Provide the (x, y) coordinate of the cell's center where the given text is located.  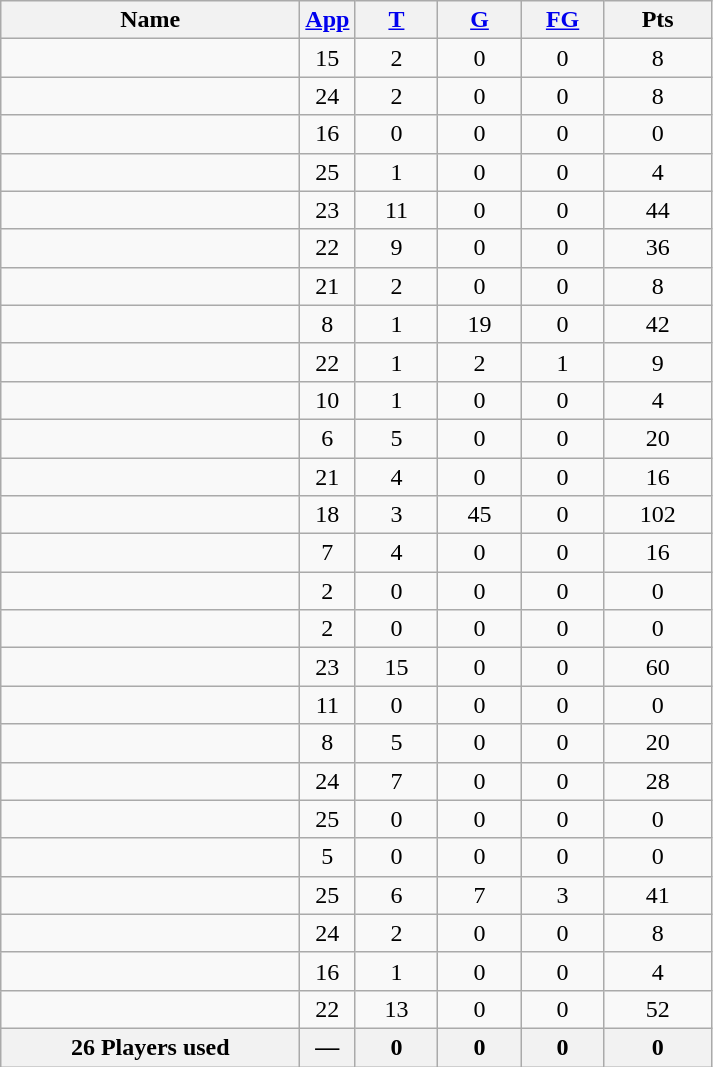
41 (658, 895)
45 (480, 515)
Name (150, 20)
60 (658, 667)
T (396, 20)
13 (396, 1009)
28 (658, 781)
44 (658, 210)
52 (658, 1009)
102 (658, 515)
FG (562, 20)
G (480, 20)
19 (480, 324)
18 (328, 515)
App (328, 20)
26 Players used (150, 1047)
36 (658, 248)
10 (328, 400)
Pts (658, 20)
42 (658, 324)
— (328, 1047)
